Return the [X, Y] coordinate for the center point of the cell that contains the specified text.  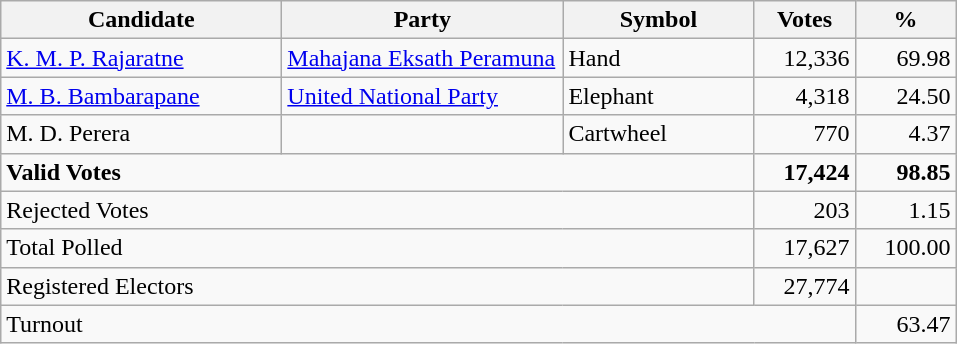
203 [804, 210]
K. M. P. Rajaratne [142, 58]
Turnout [428, 324]
98.85 [906, 172]
M. D. Perera [142, 134]
Votes [804, 20]
Total Polled [378, 248]
12,336 [804, 58]
Registered Electors [378, 286]
Symbol [658, 20]
Hand [658, 58]
% [906, 20]
24.50 [906, 96]
Elephant [658, 96]
63.47 [906, 324]
1.15 [906, 210]
Valid Votes [378, 172]
770 [804, 134]
27,774 [804, 286]
Rejected Votes [378, 210]
100.00 [906, 248]
Mahajana Eksath Peramuna [422, 58]
4,318 [804, 96]
Party [422, 20]
69.98 [906, 58]
M. B. Bambarapane [142, 96]
Candidate [142, 20]
17,424 [804, 172]
17,627 [804, 248]
United National Party [422, 96]
Cartwheel [658, 134]
4.37 [906, 134]
